Search for the cell housing the specified text and yield its (x, y) center coordinate. 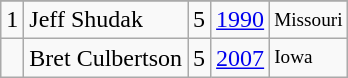
Jeff Shudak (106, 20)
1990 (240, 20)
1 (12, 20)
2007 (240, 58)
Iowa (308, 58)
Bret Culbertson (106, 58)
Missouri (308, 20)
